Return the [x, y] coordinate for the center point of the cell that contains the specified text.  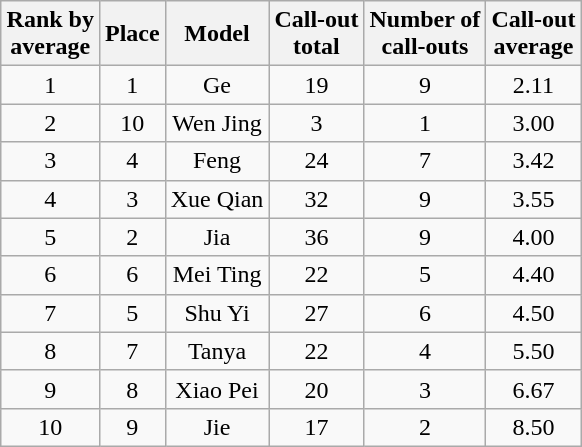
Number ofcall-outs [425, 34]
Wen Jing [217, 123]
36 [316, 237]
27 [316, 313]
4.40 [534, 275]
Rank byaverage [50, 34]
Mei Ting [217, 275]
Xue Qian [217, 199]
3.00 [534, 123]
Place [132, 34]
Jia [217, 237]
Feng [217, 161]
Ge [217, 85]
3.55 [534, 199]
Model [217, 34]
3.42 [534, 161]
Jie [217, 427]
Call-outtotal [316, 34]
4.00 [534, 237]
4.50 [534, 313]
Xiao Pei [217, 389]
Tanya [217, 351]
Shu Yi [217, 313]
20 [316, 389]
32 [316, 199]
6.67 [534, 389]
2.11 [534, 85]
8.50 [534, 427]
5.50 [534, 351]
17 [316, 427]
19 [316, 85]
Call-outaverage [534, 34]
24 [316, 161]
